Identify which cell holds the provided text, then report its (X, Y) central coordinate. 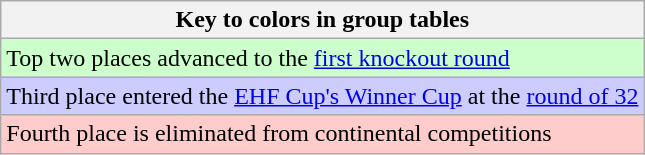
Top two places advanced to the first knockout round (322, 58)
Third place entered the EHF Cup's Winner Cup at the round of 32 (322, 96)
Key to colors in group tables (322, 20)
Fourth place is eliminated from continental competitions (322, 134)
